Find where the given text appears and provide that cell's center as (X, Y) coordinate. 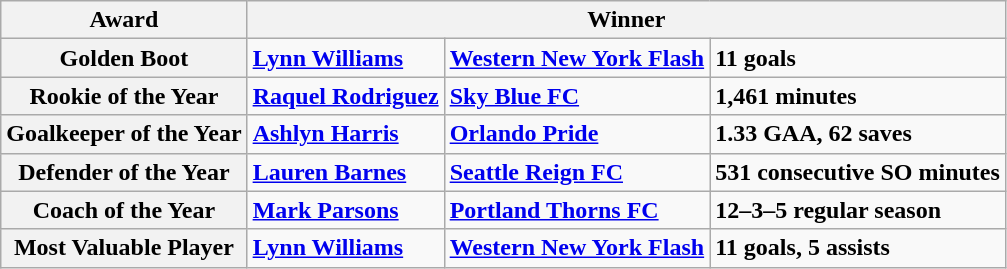
Lauren Barnes (346, 172)
Coach of the Year (124, 210)
12–3–5 regular season (858, 210)
531 consecutive SO minutes (858, 172)
Sky Blue FC (577, 96)
Seattle Reign FC (577, 172)
Ashlyn Harris (346, 134)
Goalkeeper of the Year (124, 134)
Mark Parsons (346, 210)
Golden Boot (124, 58)
Winner (626, 20)
11 goals, 5 assists (858, 248)
1.33 GAA, 62 saves (858, 134)
Raquel Rodriguez (346, 96)
11 goals (858, 58)
Portland Thorns FC (577, 210)
Orlando Pride (577, 134)
Most Valuable Player (124, 248)
Rookie of the Year (124, 96)
Award (124, 20)
Defender of the Year (124, 172)
1,461 minutes (858, 96)
